Locate the cell with the specified text and output its [X, Y] center coordinate. 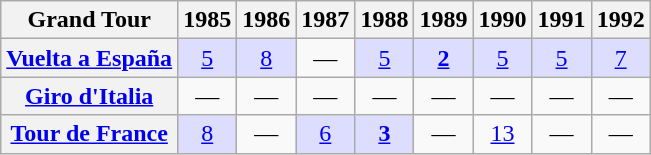
1988 [384, 20]
1985 [208, 20]
Tour de France [90, 134]
1990 [502, 20]
1991 [562, 20]
1986 [266, 20]
2 [444, 58]
13 [502, 134]
6 [326, 134]
7 [620, 58]
1987 [326, 20]
Grand Tour [90, 20]
Giro d'Italia [90, 96]
1992 [620, 20]
1989 [444, 20]
3 [384, 134]
Vuelta a España [90, 58]
